Output the [X, Y] coordinate of the center of the cell containing the given text.  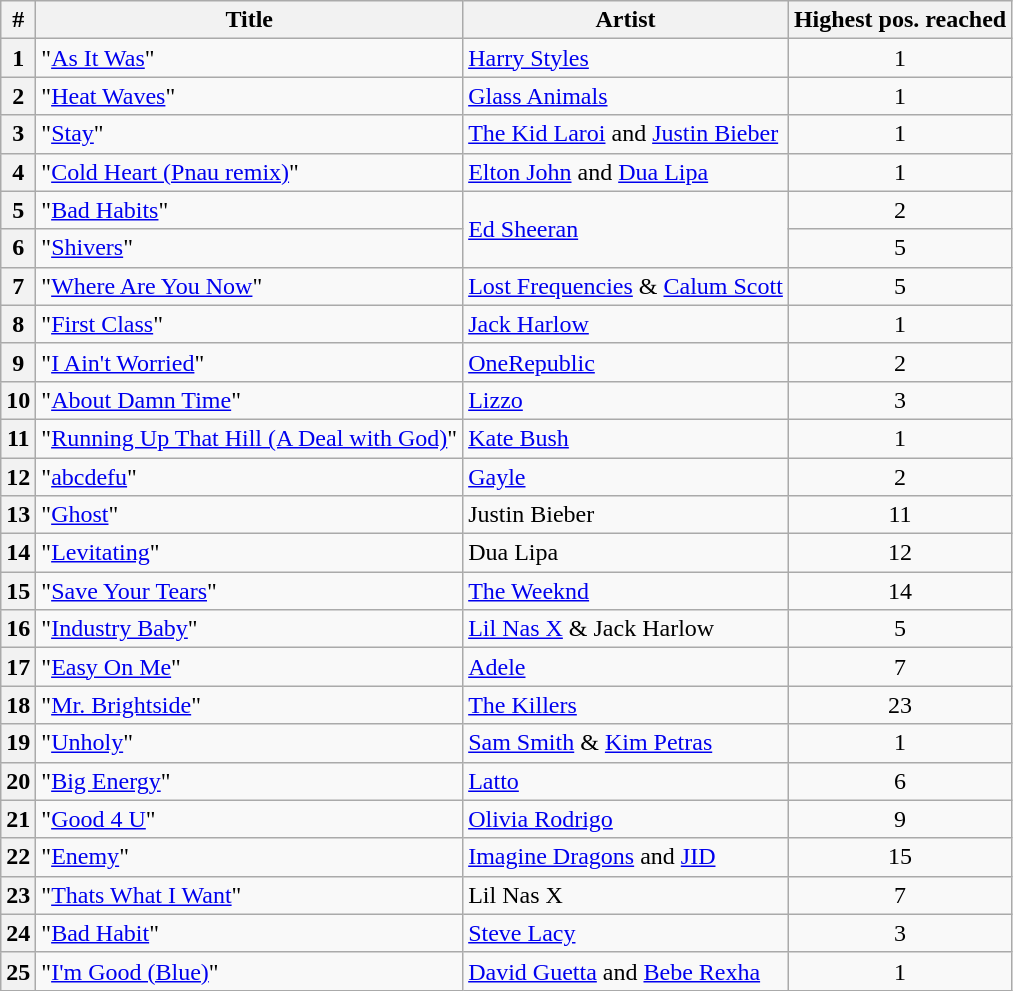
Lizzo [626, 400]
"Good 4 U" [250, 819]
18 [18, 705]
21 [18, 819]
Highest pos. reached [900, 20]
"Running Up That Hill (A Deal with God)" [250, 438]
Artist [626, 20]
"abcdefu" [250, 477]
8 [18, 324]
25 [18, 971]
Kate Bush [626, 438]
"As It Was" [250, 58]
Latto [626, 781]
# [18, 20]
24 [18, 933]
"Shivers" [250, 248]
"Bad Habit" [250, 933]
Olivia Rodrigo [626, 819]
Gayle [626, 477]
"Save Your Tears" [250, 591]
"Mr. Brightside" [250, 705]
"Big Energy" [250, 781]
13 [18, 515]
"Unholy" [250, 743]
Adele [626, 667]
Lil Nas X & Jack Harlow [626, 629]
"Easy On Me" [250, 667]
Steve Lacy [626, 933]
Elton John and Dua Lipa [626, 172]
16 [18, 629]
"Bad Habits" [250, 210]
Lost Frequencies & Calum Scott [626, 286]
Sam Smith & Kim Petras [626, 743]
Jack Harlow [626, 324]
Imagine Dragons and JID [626, 857]
"First Class" [250, 324]
"Ghost" [250, 515]
The Kid Laroi and Justin Bieber [626, 134]
Title [250, 20]
"Stay" [250, 134]
Ed Sheeran [626, 229]
"Cold Heart (Pnau remix)" [250, 172]
"Enemy" [250, 857]
Glass Animals [626, 96]
Dua Lipa [626, 553]
The Weeknd [626, 591]
"Levitating" [250, 553]
Justin Bieber [626, 515]
Harry Styles [626, 58]
Lil Nas X [626, 895]
"Industry Baby" [250, 629]
OneRepublic [626, 362]
"About Damn Time" [250, 400]
4 [18, 172]
"Heat Waves" [250, 96]
David Guetta and Bebe Rexha [626, 971]
"Where Are You Now" [250, 286]
10 [18, 400]
"I Ain't Worried" [250, 362]
20 [18, 781]
"I'm Good (Blue)" [250, 971]
19 [18, 743]
"Thats What I Want" [250, 895]
22 [18, 857]
17 [18, 667]
The Killers [626, 705]
